Capture the cell that displays the provided text and extract its [x, y] central coordinate. 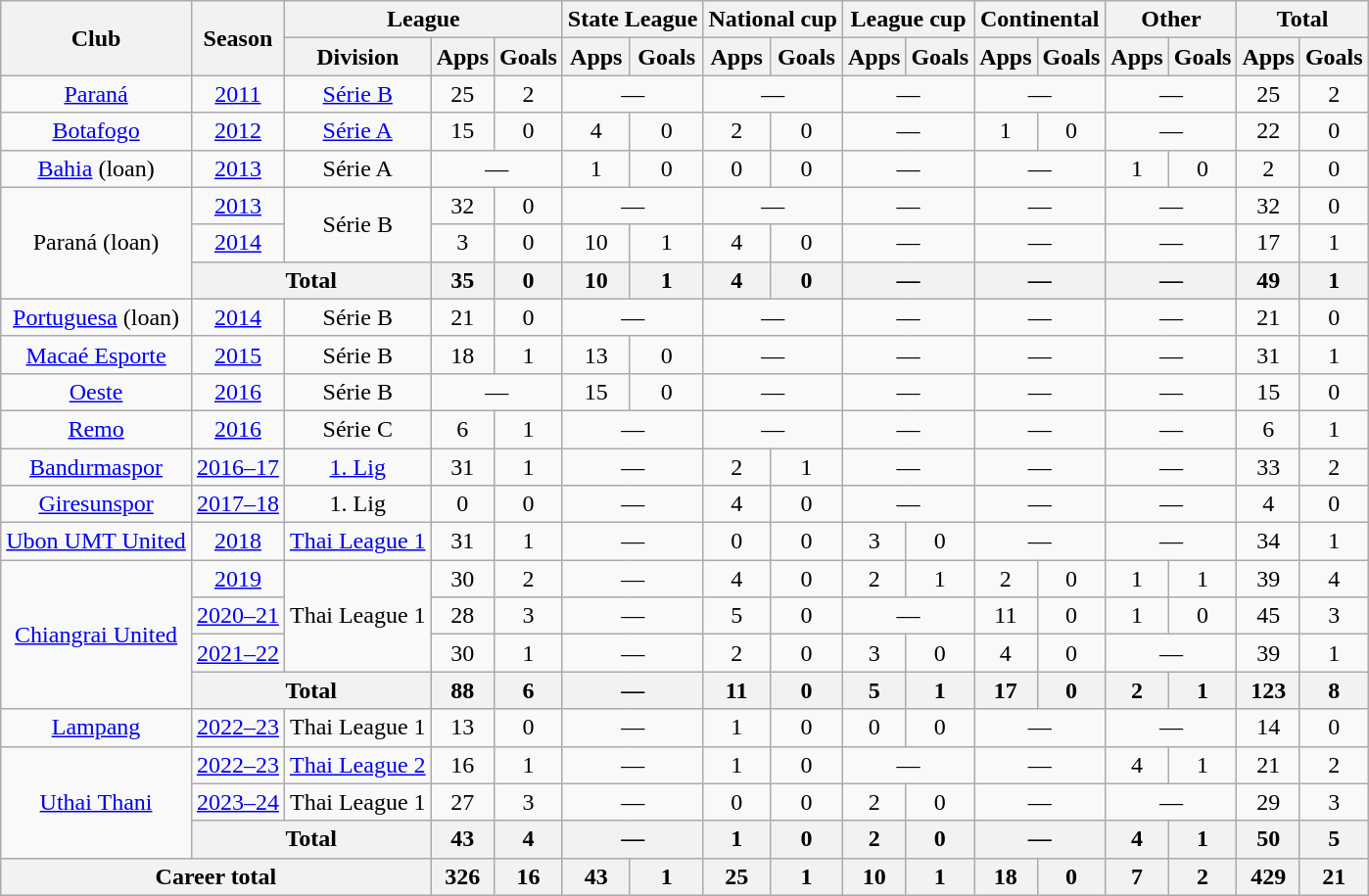
29 [1268, 802]
League [423, 20]
Thai League 2 [357, 765]
Uthai Thani [96, 802]
Career total [215, 876]
Chiangrai United [96, 635]
Botafogo [96, 131]
2015 [237, 354]
34 [1268, 542]
2016–17 [237, 467]
State League [633, 20]
326 [462, 876]
88 [462, 690]
429 [1268, 876]
Bahia (loan) [96, 168]
2017–18 [237, 504]
2019 [237, 579]
22 [1268, 131]
Portuguesa (loan) [96, 317]
National cup [773, 20]
50 [1268, 839]
League cup [908, 20]
Giresunspor [96, 504]
Season [237, 38]
Paraná (loan) [96, 243]
Continental [1040, 20]
Other [1171, 20]
28 [462, 616]
2021–22 [237, 653]
Paraná [96, 94]
Remo [96, 429]
33 [1268, 467]
2011 [237, 94]
Série C [357, 429]
Club [96, 38]
35 [462, 280]
123 [1268, 690]
8 [1334, 690]
2020–21 [237, 616]
14 [1268, 728]
Bandırmaspor [96, 467]
Ubon UMT United [96, 542]
Oeste [96, 392]
Lampang [96, 728]
2012 [237, 131]
Macaé Esporte [96, 354]
2023–24 [237, 802]
45 [1268, 616]
7 [1137, 876]
27 [462, 802]
49 [1268, 280]
Division [357, 57]
2018 [237, 542]
